Search for the cell housing the specified text and yield its (X, Y) center coordinate. 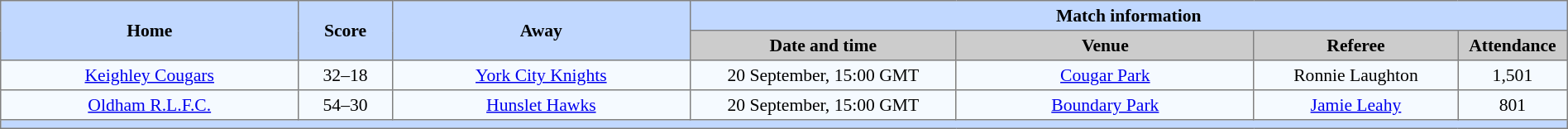
801 (1513, 105)
Venue (1105, 45)
1,501 (1513, 75)
Keighley Cougars (150, 75)
Attendance (1513, 45)
Away (541, 31)
Home (150, 31)
Date and time (823, 45)
York City Knights (541, 75)
Referee (1355, 45)
Ronnie Laughton (1355, 75)
Oldham R.L.F.C. (150, 105)
32–18 (346, 75)
Score (346, 31)
Match information (1128, 16)
Jamie Leahy (1355, 105)
Cougar Park (1105, 75)
Hunslet Hawks (541, 105)
54–30 (346, 105)
Boundary Park (1105, 105)
